Identify which cell holds the provided text, then report its [x, y] central coordinate. 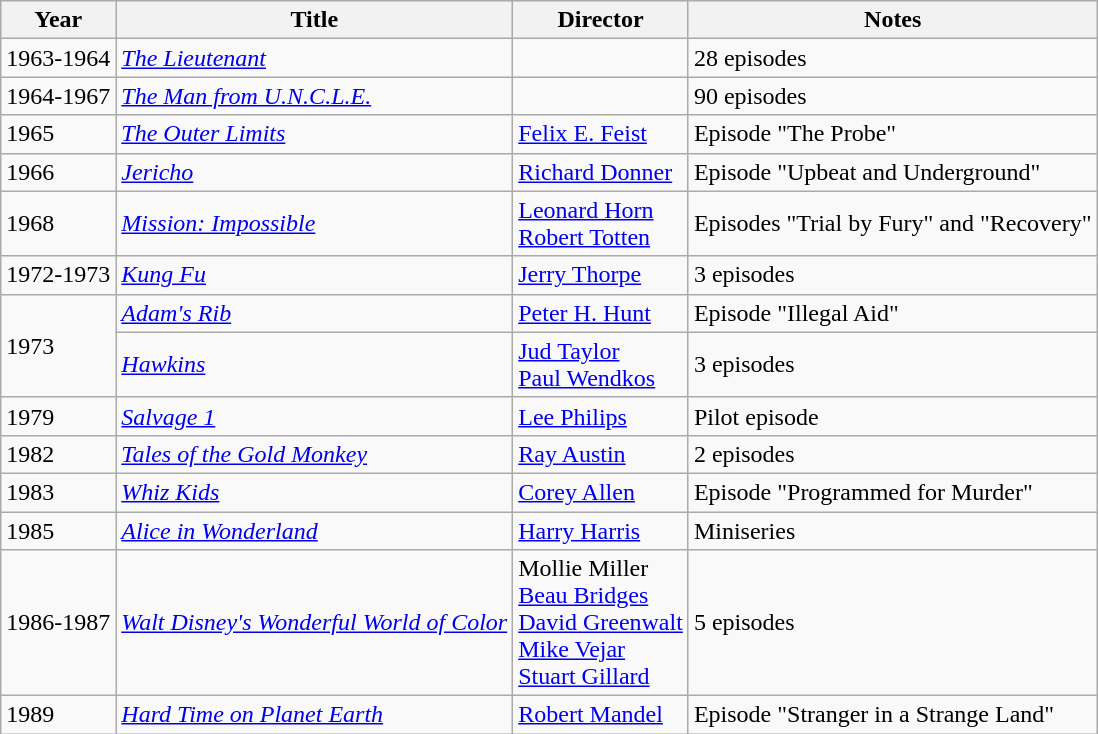
1972-1973 [58, 275]
1983 [58, 492]
1965 [58, 134]
Whiz Kids [314, 492]
Robert Mandel [601, 715]
Leonard HornRobert Totten [601, 224]
1979 [58, 416]
Salvage 1 [314, 416]
Mission: Impossible [314, 224]
2 episodes [892, 454]
1986-1987 [58, 623]
28 episodes [892, 58]
Episode "Upbeat and Underground" [892, 172]
Alice in Wonderland [314, 531]
1968 [58, 224]
The Man from U.N.C.L.E. [314, 96]
Year [58, 20]
5 episodes [892, 623]
Hard Time on Planet Earth [314, 715]
Adam's Rib [314, 313]
1963-1964 [58, 58]
Episode "The Probe" [892, 134]
Peter H. Hunt [601, 313]
1989 [58, 715]
The Lieutenant [314, 58]
Title [314, 20]
Episodes "Trial by Fury" and "Recovery" [892, 224]
1973 [58, 346]
1966 [58, 172]
Hawkins [314, 364]
Jericho [314, 172]
Pilot episode [892, 416]
Episode "Stranger in a Strange Land" [892, 715]
Harry Harris [601, 531]
1982 [58, 454]
Tales of the Gold Monkey [314, 454]
Mollie MillerBeau BridgesDavid GreenwaltMike VejarStuart Gillard [601, 623]
Corey Allen [601, 492]
Felix E. Feist [601, 134]
Walt Disney's Wonderful World of Color [314, 623]
1964-1967 [58, 96]
Notes [892, 20]
Miniseries [892, 531]
Richard Donner [601, 172]
Jud TaylorPaul Wendkos [601, 364]
Director [601, 20]
90 episodes [892, 96]
Jerry Thorpe [601, 275]
Ray Austin [601, 454]
1985 [58, 531]
Episode "Illegal Aid" [892, 313]
Kung Fu [314, 275]
The Outer Limits [314, 134]
Lee Philips [601, 416]
Episode "Programmed for Murder" [892, 492]
